Pinpoint the cell where the given text exists, returning its [x, y] midpoint coordinate. 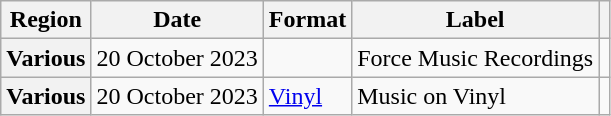
Date [177, 20]
Music on Vinyl [476, 96]
Format [307, 20]
Label [476, 20]
Force Music Recordings [476, 58]
Region [46, 20]
Vinyl [307, 96]
